Capture the cell that displays the provided text and extract its (X, Y) central coordinate. 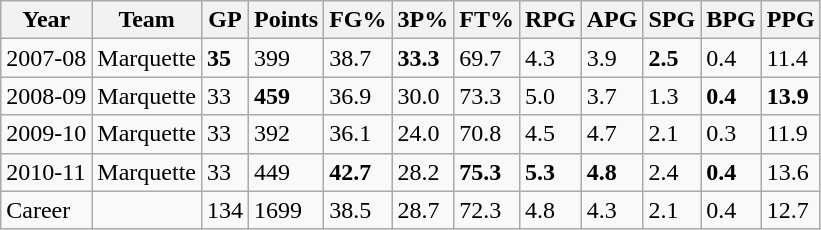
3.9 (612, 58)
4.5 (550, 134)
70.8 (487, 134)
36.9 (358, 96)
2.4 (672, 172)
11.9 (790, 134)
GP (224, 20)
Career (46, 210)
134 (224, 210)
35 (224, 58)
3P% (423, 20)
2010-11 (46, 172)
38.7 (358, 58)
Points (286, 20)
13.6 (790, 172)
449 (286, 172)
1699 (286, 210)
5.3 (550, 172)
4.7 (612, 134)
69.7 (487, 58)
24.0 (423, 134)
72.3 (487, 210)
2008-09 (46, 96)
30.0 (423, 96)
28.7 (423, 210)
FT% (487, 20)
FG% (358, 20)
APG (612, 20)
SPG (672, 20)
392 (286, 134)
12.7 (790, 210)
28.2 (423, 172)
11.4 (790, 58)
2.5 (672, 58)
BPG (731, 20)
36.1 (358, 134)
73.3 (487, 96)
75.3 (487, 172)
0.3 (731, 134)
2007-08 (46, 58)
5.0 (550, 96)
2009-10 (46, 134)
Year (46, 20)
RPG (550, 20)
399 (286, 58)
1.3 (672, 96)
38.5 (358, 210)
33.3 (423, 58)
Team (147, 20)
13.9 (790, 96)
PPG (790, 20)
459 (286, 96)
42.7 (358, 172)
3.7 (612, 96)
